Identify which cell holds the provided text, then report its [x, y] central coordinate. 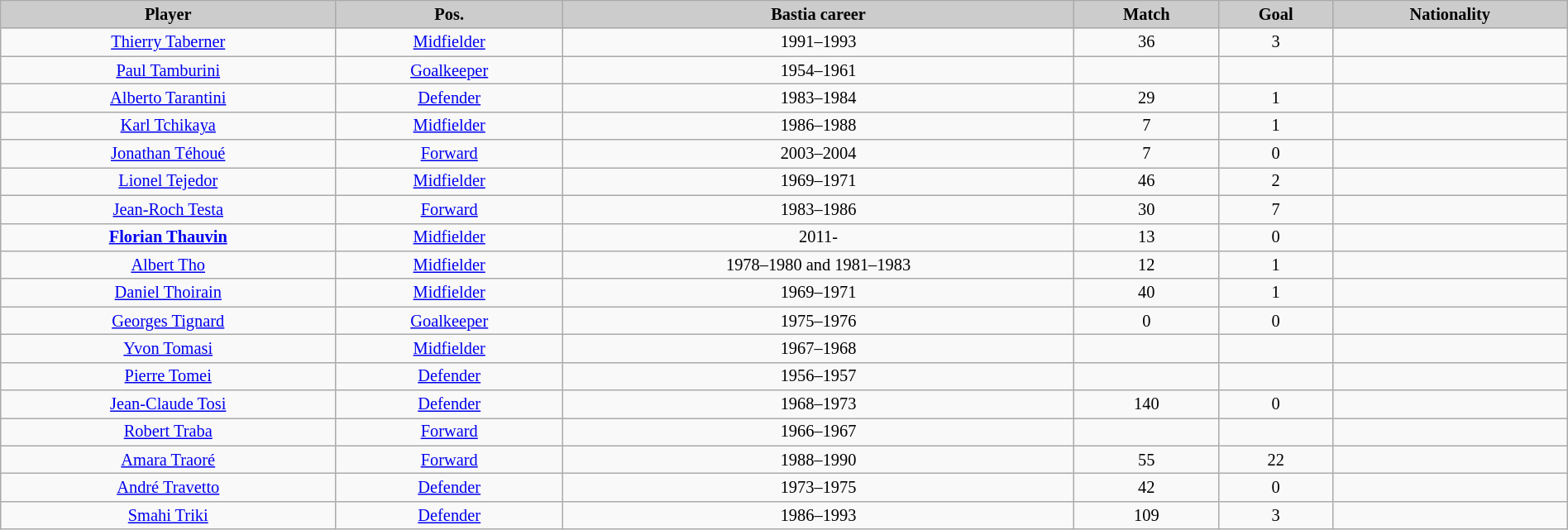
1983–1986 [819, 209]
Thierry Taberner [169, 42]
Florian Thauvin [169, 237]
40 [1146, 293]
Player [169, 14]
140 [1146, 404]
42 [1146, 487]
1986–1988 [819, 126]
Amara Traoré [169, 460]
1978–1980 and 1981–1983 [819, 265]
Smahi Triki [169, 515]
Lionel Tejedor [169, 181]
Jonathan Téhoué [169, 154]
36 [1146, 42]
Karl Tchikaya [169, 126]
Nationality [1450, 14]
1968–1973 [819, 404]
1954–1961 [819, 70]
André Travetto [169, 487]
55 [1146, 460]
Alberto Tarantini [169, 98]
Jean-Claude Tosi [169, 404]
Georges Tignard [169, 321]
1966–1967 [819, 432]
Daniel Thoirain [169, 293]
2003–2004 [819, 154]
29 [1146, 98]
46 [1146, 181]
Yvon Tomasi [169, 348]
22 [1275, 460]
2 [1275, 181]
Albert Tho [169, 265]
Goal [1275, 14]
1988–1990 [819, 460]
1983–1984 [819, 98]
1973–1975 [819, 487]
1991–1993 [819, 42]
Jean-Roch Testa [169, 209]
Pos. [450, 14]
1986–1993 [819, 515]
2011- [819, 237]
12 [1146, 265]
1956–1957 [819, 376]
Bastia career [819, 14]
Pierre Tomei [169, 376]
30 [1146, 209]
Paul Tamburini [169, 70]
1967–1968 [819, 348]
109 [1146, 515]
13 [1146, 237]
Robert Traba [169, 432]
Match [1146, 14]
1975–1976 [819, 321]
